Scan for the cell matching the given text and deliver its [X, Y] coordinate at center. 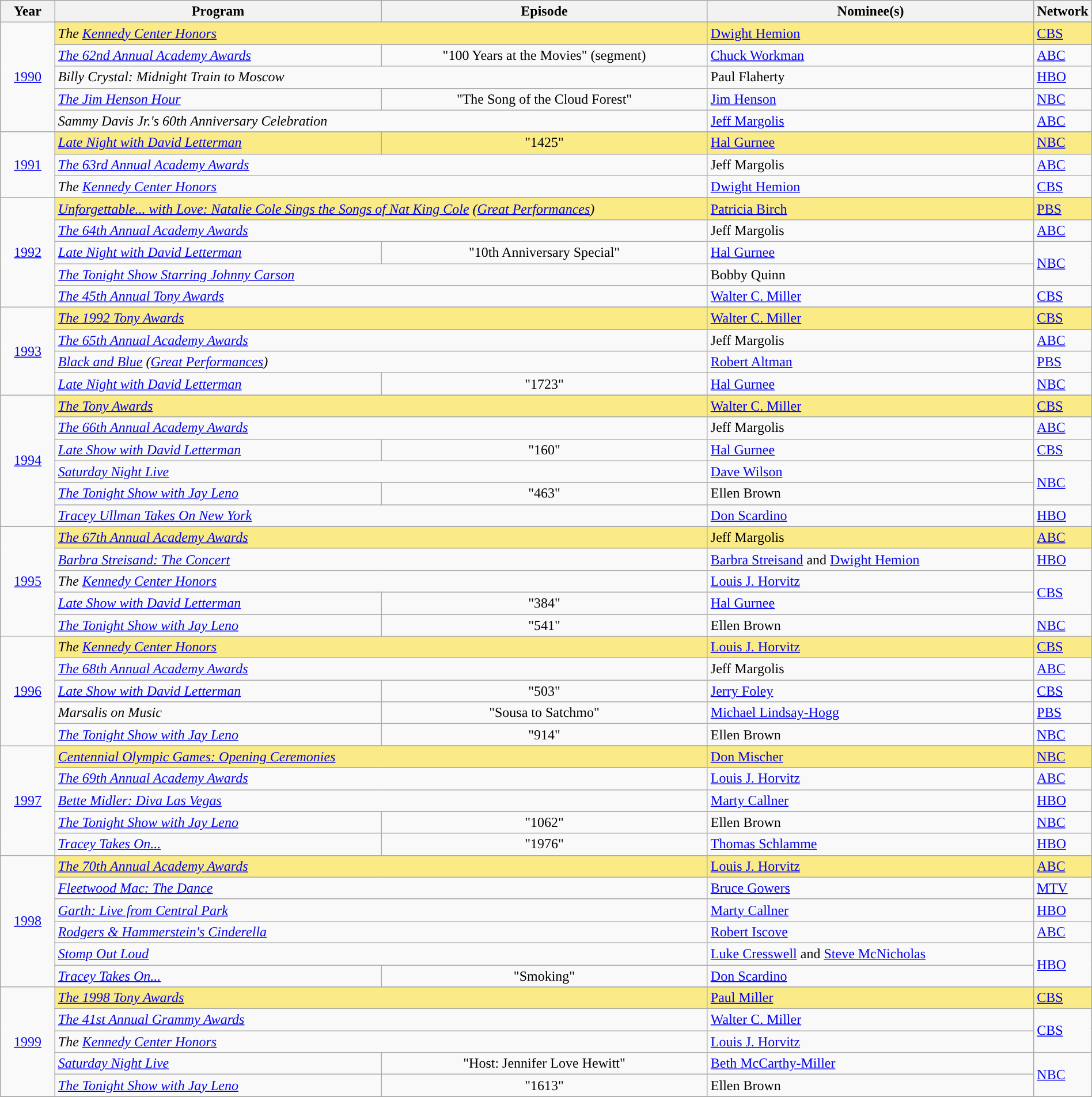
The 1992 Tony Awards [381, 318]
Paul Flaherty [871, 77]
Robert Altman [871, 362]
1991 [28, 165]
Fleetwood Mac: The Dance [381, 888]
Black and Blue (Great Performances) [381, 362]
"The Song of the Cloud Forest" [545, 99]
The 41st Annual Grammy Awards [381, 1020]
The 66th Annual Academy Awards [381, 428]
"914" [545, 735]
"503" [545, 691]
The 67th Annual Academy Awards [381, 537]
Paul Miller [871, 998]
The 45th Annual Tony Awards [381, 297]
Chuck Workman [871, 55]
Episode [545, 12]
The Tonight Show Starring Johnny Carson [381, 275]
"463" [545, 494]
Network [1063, 12]
"10th Anniversary Special" [545, 252]
"Smoking" [545, 976]
Rodgers & Hammerstein's Cinderella [381, 932]
Jim Henson [871, 99]
Barbra Streisand and Dwight Hemion [871, 559]
Barbra Streisand: The Concert [381, 559]
Stomp Out Loud [381, 954]
1996 [28, 691]
Bobby Quinn [871, 275]
"1613" [545, 1085]
1998 [28, 921]
"1976" [545, 844]
Robert Iscove [871, 932]
The 64th Annual Academy Awards [381, 230]
"1425" [545, 143]
1997 [28, 800]
"1723" [545, 384]
1994 [28, 461]
1992 [28, 252]
Bette Midler: Diva Las Vegas [381, 800]
The 63rd Annual Academy Awards [381, 165]
Tracey Ullman Takes On New York [381, 515]
Program [218, 12]
Dave Wilson [871, 472]
1990 [28, 77]
The 1998 Tony Awards [381, 998]
Year [28, 12]
Sammy Davis Jr.'s 60th Anniversary Celebration [381, 121]
Don Mischer [871, 757]
The 68th Annual Academy Awards [381, 669]
Centennial Olympic Games: Opening Ceremonies [381, 757]
The 62nd Annual Academy Awards [218, 55]
Luke Cresswell and Steve McNicholas [871, 954]
Marsalis on Music [218, 713]
MTV [1063, 888]
Beth McCarthy-Miller [871, 1064]
"Host: Jennifer Love Hewitt" [545, 1064]
"384" [545, 603]
Nominee(s) [871, 12]
Thomas Schlamme [871, 844]
The 70th Annual Academy Awards [381, 866]
"160" [545, 450]
Unforgettable... with Love: Natalie Cole Sings the Songs of Nat King Cole (Great Performances) [381, 208]
The Jim Henson Hour [218, 99]
1993 [28, 351]
"100 Years at the Movies" (segment) [545, 55]
Garth: Live from Central Park [381, 910]
Michael Lindsay-Hogg [871, 713]
1995 [28, 581]
The 69th Annual Academy Awards [381, 779]
Patricia Birch [871, 208]
The 65th Annual Academy Awards [381, 340]
Bruce Gowers [871, 888]
Jerry Foley [871, 691]
1999 [28, 1042]
Billy Crystal: Midnight Train to Moscow [381, 77]
"1062" [545, 822]
"541" [545, 625]
The Tony Awards [381, 406]
"Sousa to Satchmo" [545, 713]
